Extract the [X, Y] coordinate from the center of the cell holding the provided text.  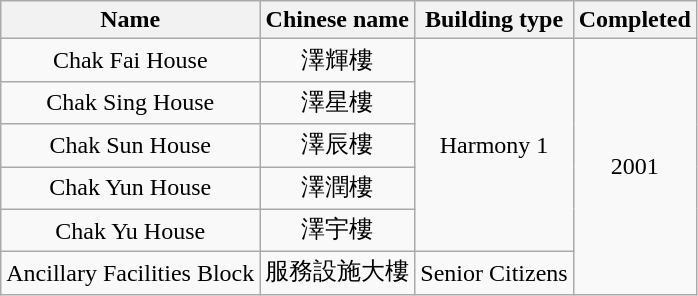
Chak Sun House [130, 146]
澤星樓 [338, 102]
Chak Yu House [130, 230]
澤潤樓 [338, 188]
澤辰樓 [338, 146]
Chinese name [338, 20]
Building type [494, 20]
Chak Yun House [130, 188]
Chak Fai House [130, 60]
2001 [634, 166]
澤輝樓 [338, 60]
服務設施大樓 [338, 274]
Harmony 1 [494, 146]
澤宇樓 [338, 230]
Ancillary Facilities Block [130, 274]
Name [130, 20]
Senior Citizens [494, 274]
Chak Sing House [130, 102]
Completed [634, 20]
